Locate the cell with the specified text and output its (X, Y) center coordinate. 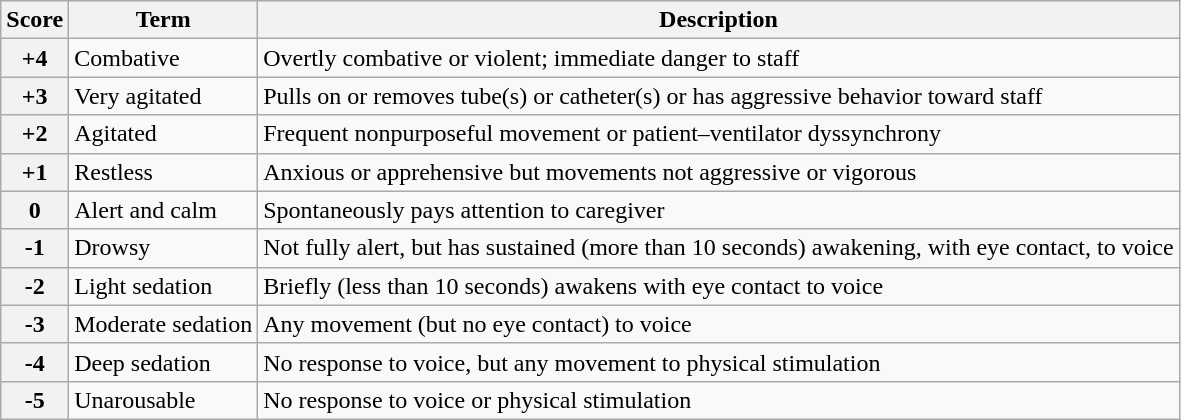
Light sedation (164, 286)
Any movement (but no eye contact) to voice (718, 324)
Spontaneously pays attention to caregiver (718, 210)
Anxious or apprehensive but movements not aggressive or vigorous (718, 172)
+2 (35, 134)
Agitated (164, 134)
Frequent nonpurposeful movement or patient–ventilator dyssynchrony (718, 134)
Description (718, 20)
Drowsy (164, 248)
Deep sedation (164, 362)
Not fully alert, but has sustained (more than 10 seconds) awakening, with eye contact, to voice (718, 248)
0 (35, 210)
-5 (35, 400)
+1 (35, 172)
Alert and calm (164, 210)
No response to voice, but any movement to physical stimulation (718, 362)
Term (164, 20)
Briefly (less than 10 seconds) awakens with eye contact to voice (718, 286)
-4 (35, 362)
No response to voice or physical stimulation (718, 400)
Moderate sedation (164, 324)
Combative (164, 58)
Unarousable (164, 400)
Pulls on or removes tube(s) or catheter(s) or has aggressive behavior toward staff (718, 96)
Very agitated (164, 96)
+4 (35, 58)
+3 (35, 96)
-1 (35, 248)
Restless (164, 172)
-3 (35, 324)
Score (35, 20)
Overtly combative or violent; immediate danger to staff (718, 58)
-2 (35, 286)
